From the cell containing the given text, extract its center point as (X, Y) coordinate. 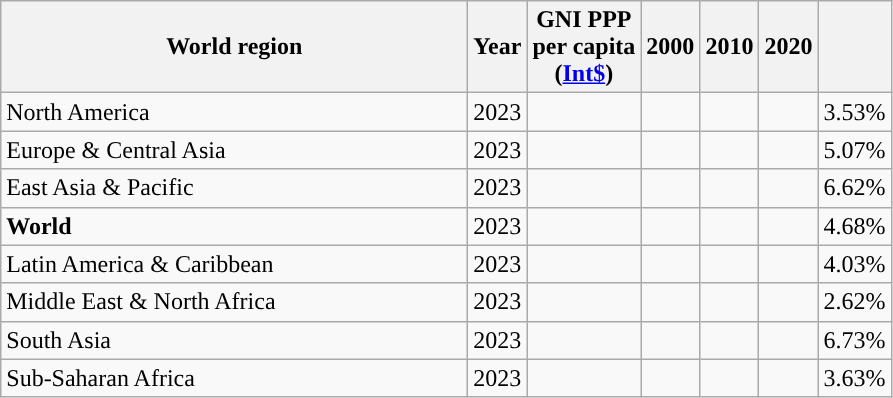
Sub-Saharan Africa (234, 378)
3.63% (854, 378)
World (234, 226)
4.68% (854, 226)
2010 (730, 47)
Europe & Central Asia (234, 150)
4.03% (854, 264)
2020 (788, 47)
World region (234, 47)
Year (498, 47)
Middle East & North Africa (234, 302)
6.73% (854, 340)
5.07% (854, 150)
North America (234, 112)
2.62% (854, 302)
GNI PPPper capita(Int$) (584, 47)
South Asia (234, 340)
3.53% (854, 112)
2000 (670, 47)
Latin America & Caribbean (234, 264)
6.62% (854, 188)
East Asia & Pacific (234, 188)
